For the text-containing cell, return its midpoint in [X, Y] coordinate format. 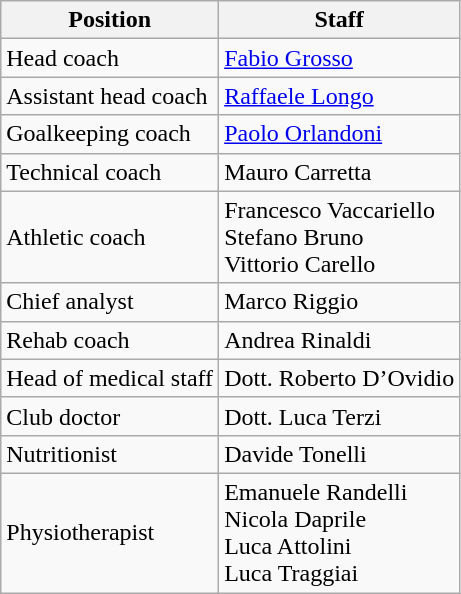
Staff [340, 20]
Nutritionist [110, 454]
Paolo Orlandoni [340, 134]
Francesco Vaccariello Stefano Bruno Vittorio Carello [340, 237]
Technical coach [110, 172]
Raffaele Longo [340, 96]
Physiotherapist [110, 532]
Chief analyst [110, 302]
Marco Riggio [340, 302]
Mauro Carretta [340, 172]
Rehab coach [110, 340]
Fabio Grosso [340, 58]
Davide Tonelli [340, 454]
Club doctor [110, 416]
Position [110, 20]
Head of medical staff [110, 378]
Dott. Roberto D’Ovidio [340, 378]
Andrea Rinaldi [340, 340]
Goalkeeping coach [110, 134]
Assistant head coach [110, 96]
Emanuele Randelli Nicola Daprile Luca Attolini Luca Traggiai [340, 532]
Head coach [110, 58]
Dott. Luca Terzi [340, 416]
Athletic coach [110, 237]
